Pinpoint the cell where the given text exists, returning its [X, Y] midpoint coordinate. 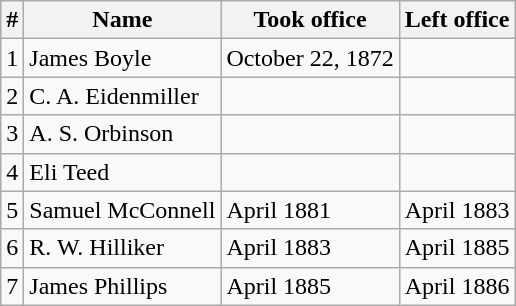
C. A. Eidenmiller [122, 96]
2 [12, 96]
A. S. Orbinson [122, 134]
# [12, 20]
James Boyle [122, 58]
6 [12, 248]
October 22, 1872 [310, 58]
Took office [310, 20]
3 [12, 134]
April 1881 [310, 210]
Left office [457, 20]
7 [12, 286]
April 1886 [457, 286]
1 [12, 58]
4 [12, 172]
5 [12, 210]
James Phillips [122, 286]
R. W. Hilliker [122, 248]
Eli Teed [122, 172]
Name [122, 20]
Samuel McConnell [122, 210]
